Find where the given text appears and provide that cell's center as (X, Y) coordinate. 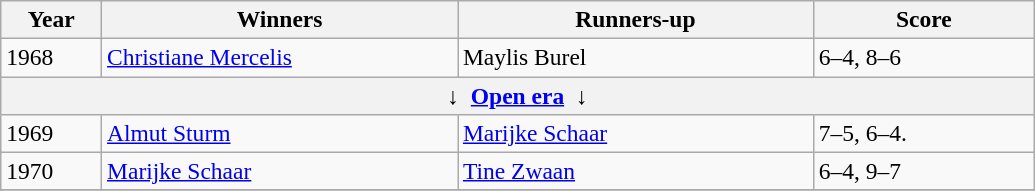
Runners-up (636, 19)
Almut Sturm (280, 133)
7–5, 6–4. (924, 133)
Score (924, 19)
Tine Zwaan (636, 171)
6–4, 9–7 (924, 171)
Christiane Mercelis (280, 57)
1968 (52, 57)
Maylis Burel (636, 57)
6–4, 8–6 (924, 57)
↓ Open era ↓ (518, 95)
Winners (280, 19)
1970 (52, 171)
1969 (52, 133)
Year (52, 19)
